Find where the given text appears and provide that cell's center as [x, y] coordinate. 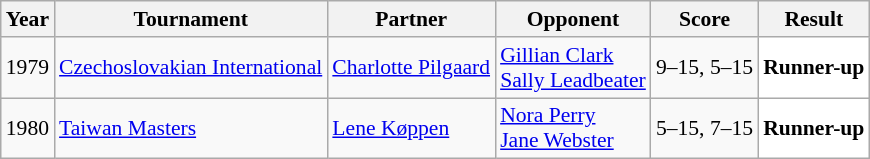
Year [28, 19]
Lene Køppen [411, 128]
Opponent [573, 19]
Czechoslovakian International [190, 68]
1979 [28, 68]
5–15, 7–15 [704, 128]
Tournament [190, 19]
9–15, 5–15 [704, 68]
Result [814, 19]
Partner [411, 19]
Taiwan Masters [190, 128]
1980 [28, 128]
Nora Perry Jane Webster [573, 128]
Charlotte Pilgaard [411, 68]
Gillian Clark Sally Leadbeater [573, 68]
Score [704, 19]
